Return [x, y] of the center of cell containing provided text 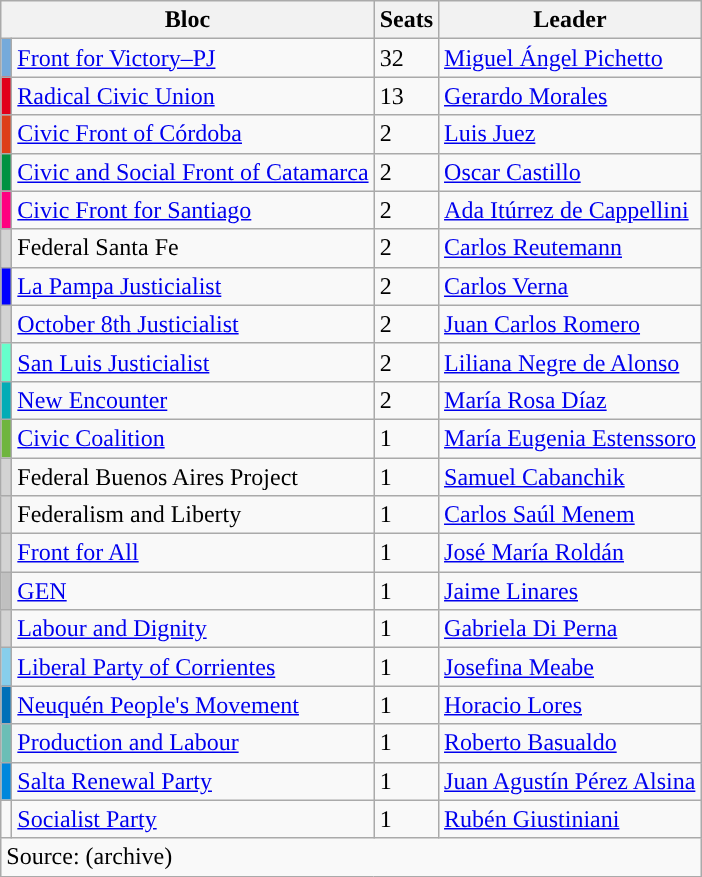
October 8th Justicialist [193, 324]
Gabriela Di Perna [570, 629]
Roberto Basualdo [570, 743]
Carlos Reutemann [570, 248]
Juan Agustín Pérez Alsina [570, 781]
Gerardo Morales [570, 96]
Leader [570, 20]
Civic Front for Santiago [193, 210]
Salta Renewal Party [193, 781]
Horacio Lores [570, 705]
Front for All [193, 553]
Source: (archive) [352, 857]
Rubén Giustiniani [570, 819]
La Pampa Justicialist [193, 286]
Juan Carlos Romero [570, 324]
Civic Coalition [193, 438]
Liliana Negre de Alonso [570, 362]
Miguel Ángel Pichetto [570, 58]
Liberal Party of Corrientes [193, 667]
Ada Itúrrez de Cappellini [570, 210]
Neuquén People's Movement [193, 705]
Samuel Cabanchik [570, 477]
Civic Front of Córdoba [193, 134]
32 [406, 58]
Front for Victory–PJ [193, 58]
Josefina Meabe [570, 667]
Socialist Party [193, 819]
GEN [193, 591]
Jaime Linares [570, 591]
José María Roldán [570, 553]
María Rosa Díaz [570, 400]
Luis Juez [570, 134]
Federal Santa Fe [193, 248]
Carlos Verna [570, 286]
New Encounter [193, 400]
Carlos Saúl Menem [570, 515]
Labour and Dignity [193, 629]
Federal Buenos Aires Project [193, 477]
Radical Civic Union [193, 96]
Bloc [188, 20]
Federalism and Liberty [193, 515]
Production and Labour [193, 743]
13 [406, 96]
San Luis Justicialist [193, 362]
Oscar Castillo [570, 172]
Civic and Social Front of Catamarca [193, 172]
María Eugenia Estenssoro [570, 438]
Seats [406, 20]
